Scan for the cell matching the given text and deliver its [x, y] coordinate at center. 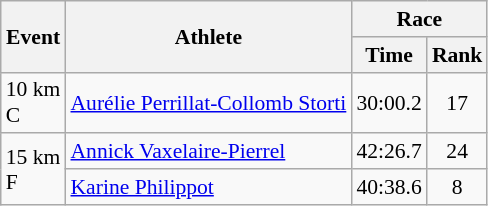
Time [388, 55]
Rank [458, 55]
17 [458, 102]
30:00.2 [388, 102]
8 [458, 187]
Athlete [208, 36]
Event [34, 36]
Karine Philippot [208, 187]
10 km C [34, 102]
24 [458, 152]
40:38.6 [388, 187]
Annick Vaxelaire-Pierrel [208, 152]
15 km F [34, 170]
42:26.7 [388, 152]
Race [419, 19]
Aurélie Perrillat-Collomb Storti [208, 102]
